Provide the (X, Y) coordinate of the cell's center where the given text is located.  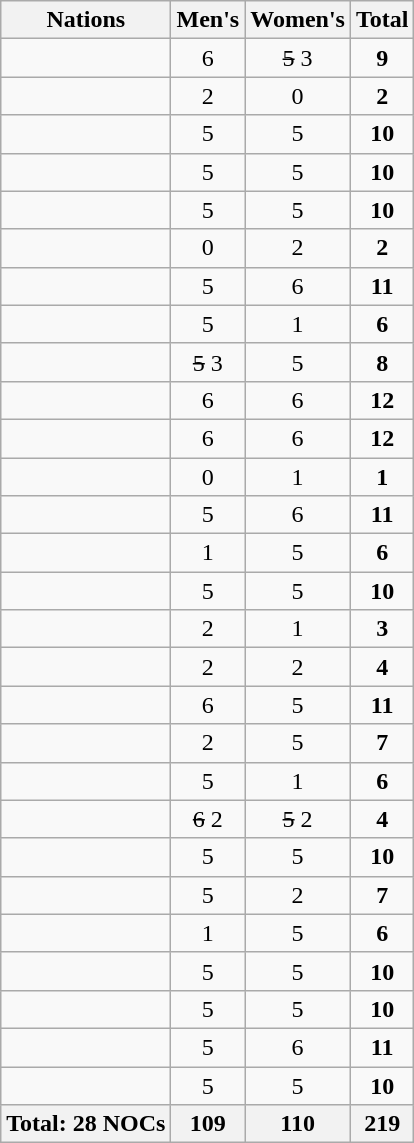
109 (208, 1124)
6 2 (208, 819)
219 (382, 1124)
3 (382, 629)
110 (298, 1124)
Men's (208, 20)
Total: 28 NOCs (86, 1124)
5 2 (298, 819)
8 (382, 362)
9 (382, 58)
Women's (298, 20)
Nations (86, 20)
Total (382, 20)
